Pinpoint the cell where the given text exists, returning its (X, Y) midpoint coordinate. 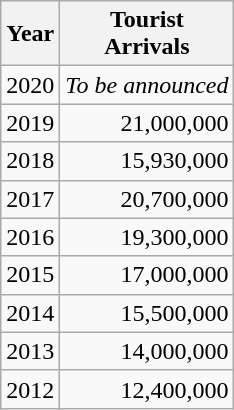
2013 (30, 351)
15,930,000 (147, 161)
12,400,000 (147, 389)
2017 (30, 199)
2019 (30, 123)
2014 (30, 313)
2016 (30, 237)
2020 (30, 85)
To be announced (147, 85)
21,000,000 (147, 123)
Year (30, 34)
14,000,000 (147, 351)
2015 (30, 275)
15,500,000 (147, 313)
2018 (30, 161)
19,300,000 (147, 237)
17,000,000 (147, 275)
20,700,000 (147, 199)
2012 (30, 389)
TouristArrivals (147, 34)
